Return [X, Y] of the center of cell containing provided text 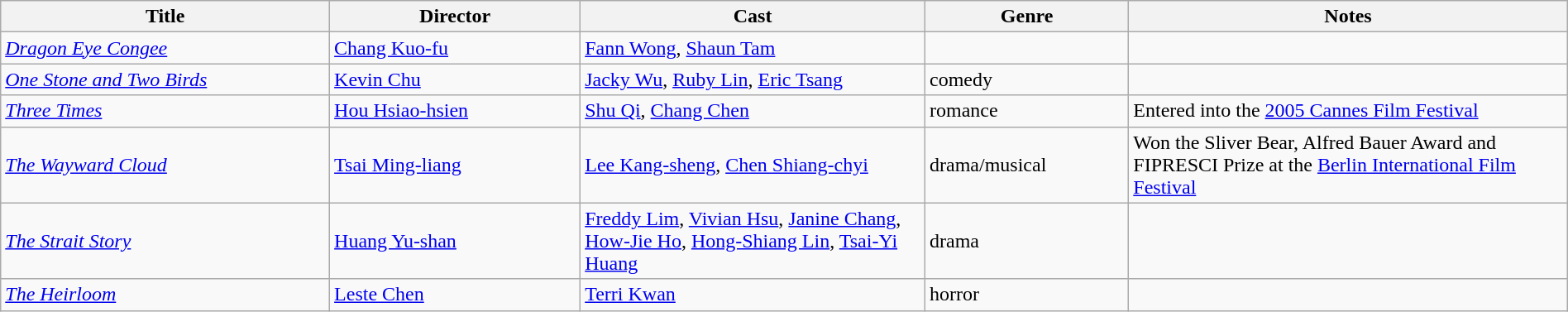
drama [1026, 241]
Fann Wong, Shaun Tam [753, 48]
Notes [1348, 17]
One Stone and Two Birds [165, 79]
Shu Qi, Chang Chen [753, 111]
Entered into the 2005 Cannes Film Festival [1348, 111]
Chang Kuo-fu [455, 48]
Genre [1026, 17]
Lee Kang-sheng, Chen Shiang-chyi [753, 165]
Huang Yu-shan [455, 241]
Title [165, 17]
Jacky Wu, Ruby Lin, Eric Tsang [753, 79]
The Heirloom [165, 295]
Director [455, 17]
The Wayward Cloud [165, 165]
Won the Sliver Bear, Alfred Bauer Award and FIPRESCI Prize at the Berlin International Film Festival [1348, 165]
horror [1026, 295]
Kevin Chu [455, 79]
romance [1026, 111]
Tsai Ming-liang [455, 165]
Cast [753, 17]
Freddy Lim, Vivian Hsu, Janine Chang, How-Jie Ho, Hong-Shiang Lin, Tsai-Yi Huang [753, 241]
Leste Chen [455, 295]
Dragon Eye Congee [165, 48]
The Strait Story [165, 241]
drama/musical [1026, 165]
Three Times [165, 111]
comedy [1026, 79]
Hou Hsiao-hsien [455, 111]
Terri Kwan [753, 295]
